Return the [x, y] coordinate for the center point of the cell that contains the specified text.  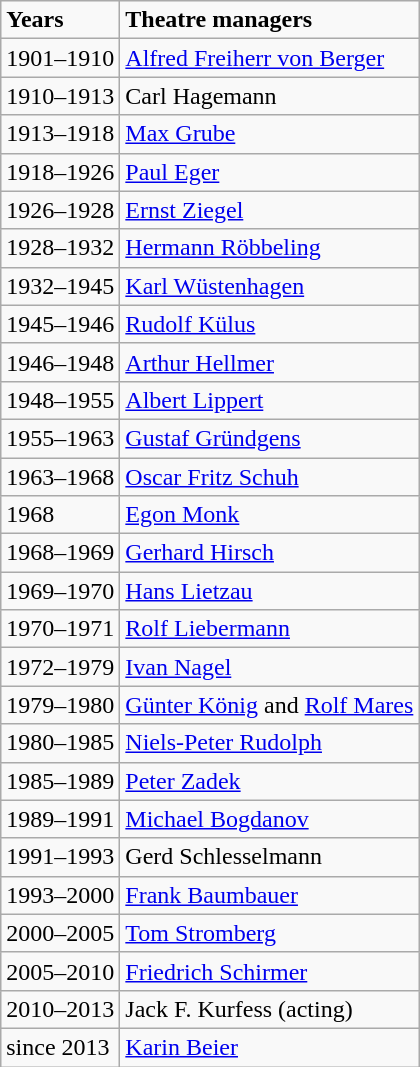
Tom Stromberg [270, 933]
Gerd Schlesselmann [270, 857]
1910–1913 [60, 96]
1955–1963 [60, 438]
Alfred Freiherr von Berger [270, 58]
Oscar Fritz Schuh [270, 477]
Carl Hagemann [270, 96]
2005–2010 [60, 971]
1932–1945 [60, 286]
Gerhard Hirsch [270, 553]
Arthur Hellmer [270, 362]
Albert Lippert [270, 400]
1926–1928 [60, 210]
Ivan Nagel [270, 667]
1948–1955 [60, 400]
1989–1991 [60, 819]
1993–2000 [60, 895]
Rudolf Külus [270, 324]
1972–1979 [60, 667]
Max Grube [270, 134]
Years [60, 20]
Karin Beier [270, 1047]
1991–1993 [60, 857]
1968 [60, 515]
Michael Bogdanov [270, 819]
2000–2005 [60, 933]
Gustaf Gründgens [270, 438]
Hans Lietzau [270, 591]
Friedrich Schirmer [270, 971]
Niels-Peter Rudolph [270, 743]
1946–1948 [60, 362]
1945–1946 [60, 324]
1980–1985 [60, 743]
1970–1971 [60, 629]
1985–1989 [60, 781]
Theatre managers [270, 20]
1901–1910 [60, 58]
Frank Baumbauer [270, 895]
Hermann Röbbeling [270, 248]
Rolf Liebermann [270, 629]
1979–1980 [60, 705]
1963–1968 [60, 477]
Ernst Ziegel [270, 210]
1913–1918 [60, 134]
Jack F. Kurfess (acting) [270, 1009]
1968–1969 [60, 553]
1918–1926 [60, 172]
1969–1970 [60, 591]
Egon Monk [270, 515]
1928–1932 [60, 248]
since 2013 [60, 1047]
2010–2013 [60, 1009]
Paul Eger [270, 172]
Peter Zadek [270, 781]
Günter König and Rolf Mares [270, 705]
Karl Wüstenhagen [270, 286]
